Return the (X, Y) coordinate for the center point of the cell that contains the specified text.  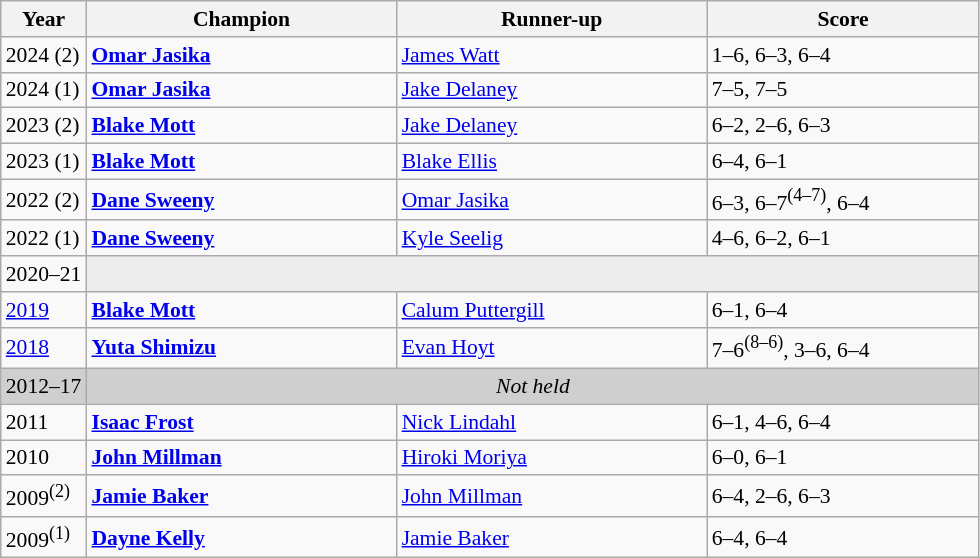
Nick Lindahl (552, 422)
James Watt (552, 55)
2023 (2) (44, 126)
2024 (1) (44, 90)
7–5, 7–5 (844, 90)
2023 (1) (44, 162)
6–4, 6–1 (844, 162)
Yuta Shimizu (241, 348)
2019 (44, 310)
2022 (1) (44, 239)
7–6(8–6), 3–6, 6–4 (844, 348)
Calum Puttergill (552, 310)
Evan Hoyt (552, 348)
2011 (44, 422)
Runner-up (552, 19)
Hiroki Moriya (552, 458)
Blake Ellis (552, 162)
2022 (2) (44, 200)
1–6, 6–3, 6–4 (844, 55)
Isaac Frost (241, 422)
2020–21 (44, 274)
2009(2) (44, 496)
4–6, 6–2, 6–1 (844, 239)
6–3, 6–7(4–7), 6–4 (844, 200)
2009(1) (44, 538)
6–4, 2–6, 6–3 (844, 496)
Not held (532, 387)
Score (844, 19)
6–1, 4–6, 6–4 (844, 422)
6–1, 6–4 (844, 310)
6–2, 2–6, 6–3 (844, 126)
Year (44, 19)
2010 (44, 458)
Dayne Kelly (241, 538)
6–4, 6–4 (844, 538)
6–0, 6–1 (844, 458)
2012–17 (44, 387)
2024 (2) (44, 55)
Champion (241, 19)
2018 (44, 348)
Kyle Seelig (552, 239)
